Return the [X, Y] coordinate for the center point of the cell that contains the specified text.  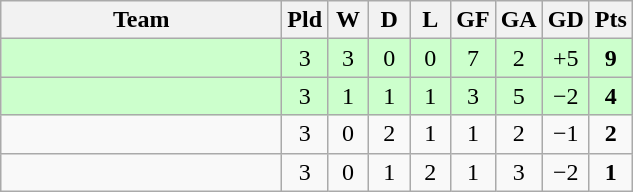
GD [566, 20]
Pld [305, 20]
GA [518, 20]
D [390, 20]
GF [473, 20]
9 [610, 58]
L [430, 20]
W [348, 20]
Pts [610, 20]
+5 [566, 58]
−1 [566, 134]
5 [518, 96]
Team [142, 20]
4 [610, 96]
7 [473, 58]
